Detect which cell encompasses the target text, then output its (x, y) center coordinate. 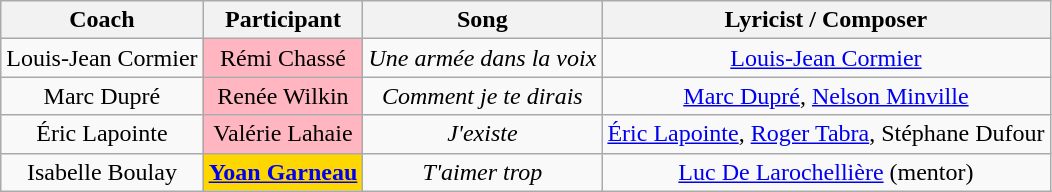
Renée Wilkin (283, 96)
Marc Dupré (102, 96)
Éric Lapointe (102, 134)
Une armée dans la voix (482, 58)
Yoan Garneau (283, 172)
Lyricist / Composer (826, 20)
J'existe (482, 134)
Coach (102, 20)
Luc De Larochellière (mentor) (826, 172)
Rémi Chassé (283, 58)
Participant (283, 20)
T'aimer trop (482, 172)
Isabelle Boulay (102, 172)
Éric Lapointe, Roger Tabra, Stéphane Dufour (826, 134)
Song (482, 20)
Comment je te dirais (482, 96)
Valérie Lahaie (283, 134)
Marc Dupré, Nelson Minville (826, 96)
